Capture the cell that displays the provided text and extract its (x, y) central coordinate. 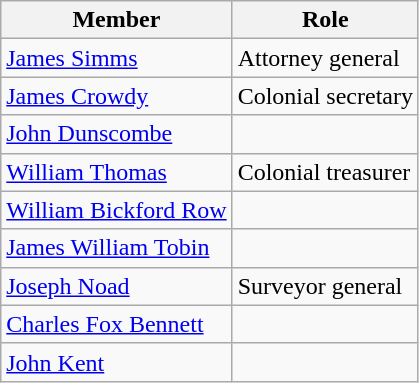
Colonial secretary (325, 96)
Member (116, 20)
Charles Fox Bennett (116, 324)
John Dunscombe (116, 134)
William Bickford Row (116, 210)
James Crowdy (116, 96)
James William Tobin (116, 248)
James Simms (116, 58)
Role (325, 20)
Surveyor general (325, 286)
John Kent (116, 362)
William Thomas (116, 172)
Joseph Noad (116, 286)
Colonial treasurer (325, 172)
Attorney general (325, 58)
